Extract the (x, y) coordinate from the center of the cell holding the provided text.  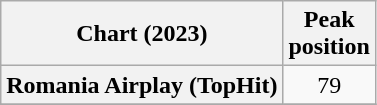
Peakposition (329, 34)
Romania Airplay (TopHit) (142, 85)
79 (329, 85)
Chart (2023) (142, 34)
